Detect which cell encompasses the target text, then output its [x, y] center coordinate. 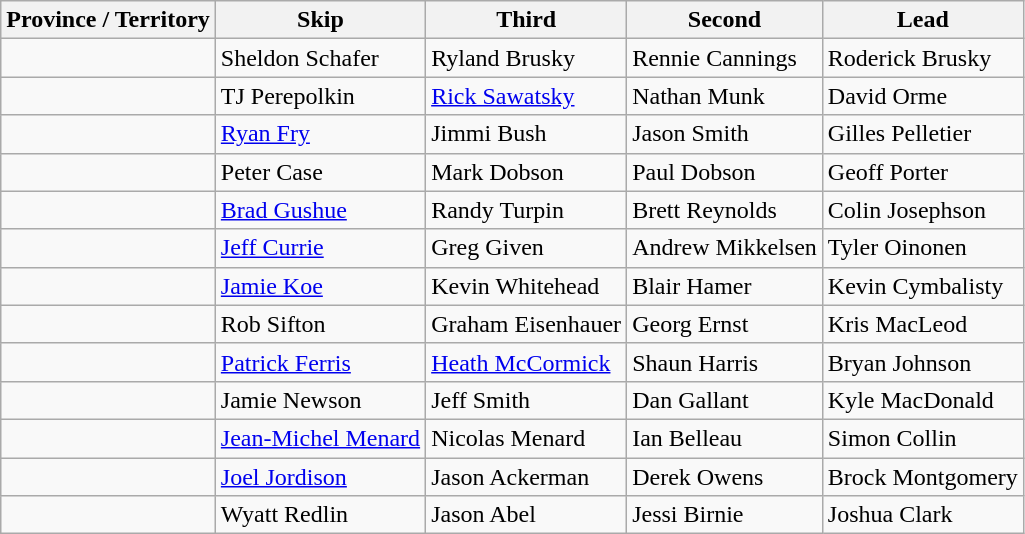
Jason Smith [725, 134]
Jamie Koe [320, 286]
Ian Belleau [725, 438]
Simon Collin [922, 438]
Kris MacLeod [922, 324]
Peter Case [320, 172]
Geoff Porter [922, 172]
Brett Reynolds [725, 210]
Rick Sawatsky [526, 96]
Jamie Newson [320, 400]
Rennie Cannings [725, 58]
Jeff Smith [526, 400]
Third [526, 20]
Paul Dobson [725, 172]
Joshua Clark [922, 515]
Ryland Brusky [526, 58]
Brock Montgomery [922, 477]
Lead [922, 20]
Kyle MacDonald [922, 400]
Ryan Fry [320, 134]
Mark Dobson [526, 172]
Patrick Ferris [320, 362]
Province / Territory [108, 20]
Jason Abel [526, 515]
Heath McCormick [526, 362]
Jimmi Bush [526, 134]
Shaun Harris [725, 362]
Jeff Currie [320, 248]
Colin Josephson [922, 210]
Jason Ackerman [526, 477]
Sheldon Schafer [320, 58]
TJ Perepolkin [320, 96]
Joel Jordison [320, 477]
Nathan Munk [725, 96]
Derek Owens [725, 477]
Second [725, 20]
Tyler Oinonen [922, 248]
Kevin Whitehead [526, 286]
Graham Eisenhauer [526, 324]
Andrew Mikkelsen [725, 248]
David Orme [922, 96]
Blair Hamer [725, 286]
Skip [320, 20]
Dan Gallant [725, 400]
Greg Given [526, 248]
Randy Turpin [526, 210]
Wyatt Redlin [320, 515]
Gilles Pelletier [922, 134]
Brad Gushue [320, 210]
Kevin Cymbalisty [922, 286]
Georg Ernst [725, 324]
Jessi Birnie [725, 515]
Roderick Brusky [922, 58]
Nicolas Menard [526, 438]
Jean-Michel Menard [320, 438]
Bryan Johnson [922, 362]
Rob Sifton [320, 324]
